Locate the cell with the specified text and output its (X, Y) center coordinate. 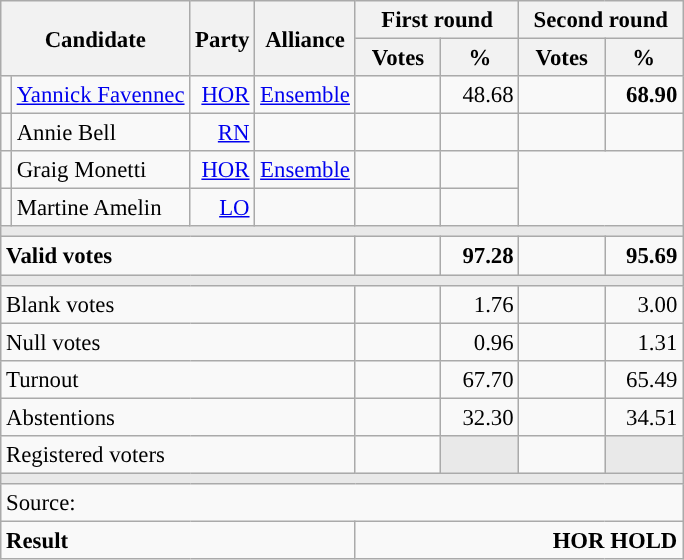
65.49 (644, 379)
Null votes (178, 342)
Blank votes (178, 304)
34.51 (644, 417)
RN (222, 133)
95.69 (644, 256)
1.31 (644, 342)
Yannick Favennec (100, 95)
Annie Bell (100, 133)
Alliance (305, 38)
0.96 (480, 342)
Turnout (178, 379)
HOR HOLD (518, 540)
Martine Amelin (100, 208)
Registered voters (178, 455)
Valid votes (178, 256)
Source: (342, 503)
LO (222, 208)
Result (178, 540)
1.76 (480, 304)
97.28 (480, 256)
48.68 (480, 95)
Second round (601, 20)
3.00 (644, 304)
67.70 (480, 379)
Abstentions (178, 417)
Graig Monetti (100, 170)
32.30 (480, 417)
First round (437, 20)
Candidate (96, 38)
Party (222, 38)
68.90 (644, 95)
